Scan for the cell matching the given text and deliver its (X, Y) coordinate at center. 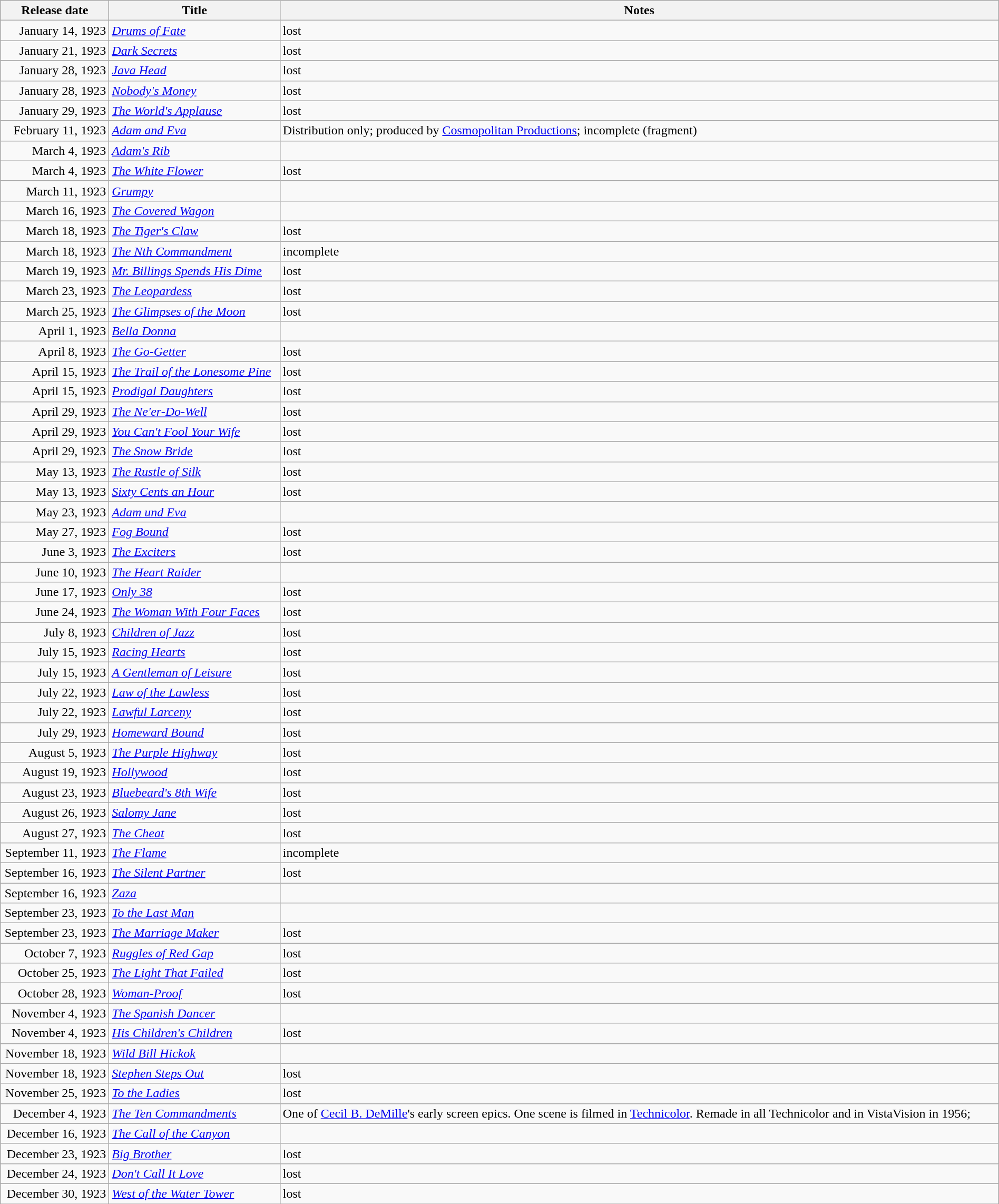
One of Cecil B. DeMille's early screen epics. One scene is filmed in Technicolor. Remade in all Technicolor and in VistaVision in 1956; (639, 1113)
The Spanish Dancer (194, 1013)
February 11, 1923 (55, 131)
Children of Jazz (194, 632)
March 11, 1923 (55, 191)
June 10, 1923 (55, 572)
The Light That Failed (194, 973)
Lawful Larceny (194, 712)
December 23, 1923 (55, 1153)
The Leopardess (194, 291)
October 7, 1923 (55, 953)
June 17, 1923 (55, 592)
August 5, 1923 (55, 752)
January 14, 1923 (55, 31)
The Rustle of Silk (194, 472)
April 8, 1923 (55, 351)
The Heart Raider (194, 572)
Adam and Eva (194, 131)
His Children's Children (194, 1033)
Prodigal Daughters (194, 391)
Ruggles of Red Gap (194, 953)
April 1, 1923 (55, 331)
May 27, 1923 (55, 532)
Don't Call It Love (194, 1173)
The World's Applause (194, 111)
October 25, 1923 (55, 973)
June 24, 1923 (55, 612)
The Trail of the Lonesome Pine (194, 371)
Sixty Cents an Hour (194, 492)
Title (194, 11)
The Flame (194, 853)
Release date (55, 11)
The Ten Commandments (194, 1113)
Nobody's Money (194, 91)
Homeward Bound (194, 732)
Adam's Rib (194, 151)
June 3, 1923 (55, 552)
Bluebeard's 8th Wife (194, 792)
Fog Bound (194, 532)
January 21, 1923 (55, 51)
August 23, 1923 (55, 792)
Mr. Billings Spends His Dime (194, 271)
August 26, 1923 (55, 813)
July 8, 1923 (55, 632)
Bella Donna (194, 331)
January 29, 1923 (55, 111)
Law of the Lawless (194, 692)
March 16, 1923 (55, 211)
Stephen Steps Out (194, 1073)
The Purple Highway (194, 752)
March 25, 1923 (55, 311)
December 30, 1923 (55, 1193)
Salomy Jane (194, 813)
August 19, 1923 (55, 772)
West of the Water Tower (194, 1193)
Hollywood (194, 772)
You Can't Fool Your Wife (194, 432)
December 16, 1923 (55, 1133)
A Gentleman of Leisure (194, 672)
The Nth Commandment (194, 251)
November 25, 1923 (55, 1093)
Big Brother (194, 1153)
The Cheat (194, 833)
July 29, 1923 (55, 732)
The Woman With Four Faces (194, 612)
Notes (639, 11)
Woman-Proof (194, 993)
Dark Secrets (194, 51)
Distribution only; produced by Cosmopolitan Productions; incomplete (fragment) (639, 131)
Only 38 (194, 592)
March 19, 1923 (55, 271)
The White Flower (194, 171)
The Marriage Maker (194, 933)
Drums of Fate (194, 31)
The Ne'er-Do-Well (194, 412)
Adam und Eva (194, 512)
Wild Bill Hickok (194, 1053)
August 27, 1923 (55, 833)
Racing Hearts (194, 652)
December 24, 1923 (55, 1173)
The Call of the Canyon (194, 1133)
March 23, 1923 (55, 291)
To the Last Man (194, 913)
The Exciters (194, 552)
September 11, 1923 (55, 853)
May 23, 1923 (55, 512)
The Glimpses of the Moon (194, 311)
Java Head (194, 71)
December 4, 1923 (55, 1113)
The Covered Wagon (194, 211)
Grumpy (194, 191)
The Silent Partner (194, 873)
The Tiger's Claw (194, 231)
The Snow Bride (194, 452)
To the Ladies (194, 1093)
October 28, 1923 (55, 993)
The Go-Getter (194, 351)
Zaza (194, 893)
